Determine the (X, Y) coordinate at the center of the cell enclosing the given text.  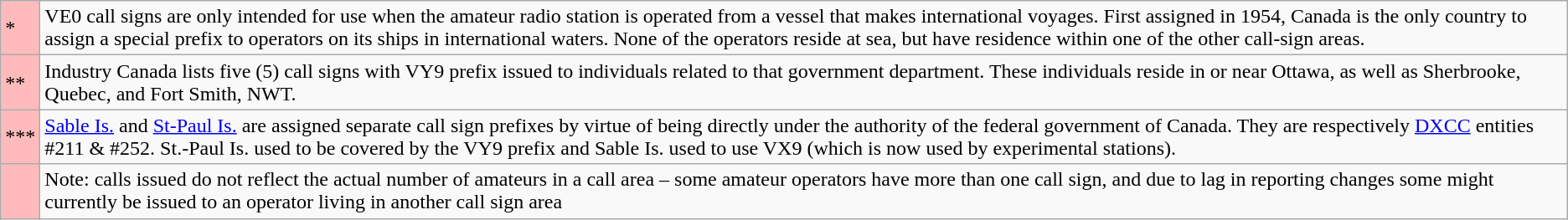
*** (20, 137)
* (20, 28)
** (20, 82)
